Output the (X, Y) coordinate of the center of the cell containing the given text.  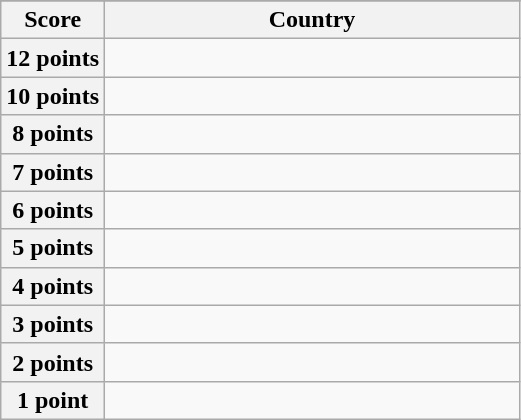
5 points (53, 248)
Country (312, 20)
2 points (53, 362)
6 points (53, 210)
4 points (53, 286)
10 points (53, 96)
7 points (53, 172)
Score (53, 20)
8 points (53, 134)
3 points (53, 324)
12 points (53, 58)
1 point (53, 400)
